Locate the cell with the specified text and output its [X, Y] center coordinate. 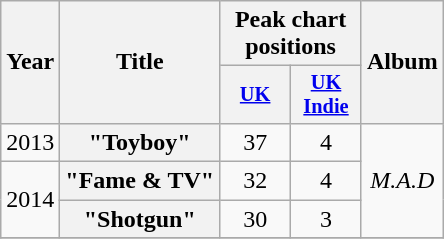
UK [256, 95]
"Toyboy" [140, 142]
3 [326, 219]
UK Indie [326, 95]
Title [140, 62]
Year [30, 62]
"Fame & TV" [140, 181]
30 [256, 219]
37 [256, 142]
32 [256, 181]
Peak chart positions [291, 34]
"Shotgun" [140, 219]
2014 [30, 200]
Album [402, 62]
M.A.D [402, 180]
2013 [30, 142]
